Return the [x, y] coordinate for the center point of the cell that contains the specified text.  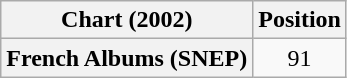
91 [300, 58]
Chart (2002) [127, 20]
French Albums (SNEP) [127, 58]
Position [300, 20]
